From the cell containing the given text, extract its center point as [X, Y] coordinate. 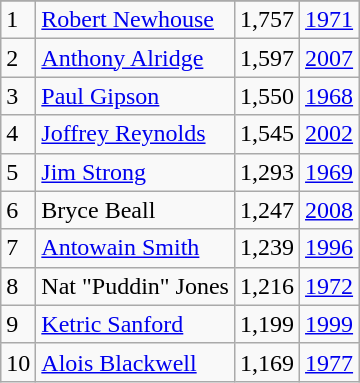
1,545 [266, 134]
8 [18, 286]
2 [18, 58]
7 [18, 248]
1,216 [266, 286]
Nat "Puddin" Jones [136, 286]
1968 [330, 96]
Robert Newhouse [136, 20]
2008 [330, 210]
1,757 [266, 20]
1999 [330, 324]
1,597 [266, 58]
Ketric Sanford [136, 324]
4 [18, 134]
Anthony Alridge [136, 58]
1,199 [266, 324]
Joffrey Reynolds [136, 134]
1977 [330, 362]
3 [18, 96]
1,550 [266, 96]
Jim Strong [136, 172]
Alois Blackwell [136, 362]
1971 [330, 20]
1,247 [266, 210]
Antowain Smith [136, 248]
1,239 [266, 248]
Paul Gipson [136, 96]
1972 [330, 286]
Bryce Beall [136, 210]
2007 [330, 58]
1,293 [266, 172]
5 [18, 172]
1,169 [266, 362]
10 [18, 362]
6 [18, 210]
2002 [330, 134]
1996 [330, 248]
9 [18, 324]
1969 [330, 172]
1 [18, 20]
